Provide the (X, Y) coordinate of the cell's center where the given text is located.  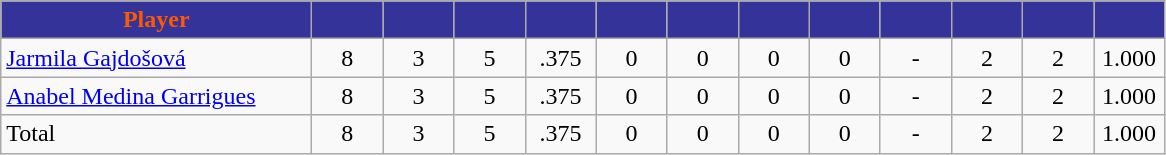
Player (156, 20)
Jarmila Gajdošová (156, 58)
Anabel Medina Garrigues (156, 96)
Total (156, 134)
